Extract the (x, y) coordinate from the center of the cell holding the provided text.  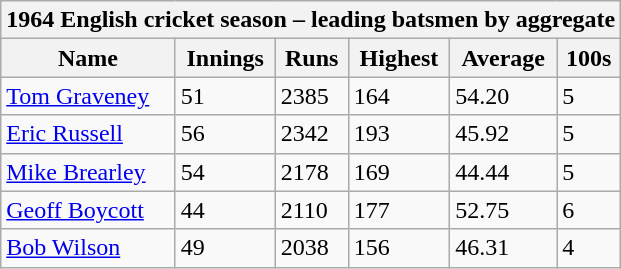
Bob Wilson (88, 248)
45.92 (504, 134)
Innings (225, 58)
1964 English cricket season – leading batsmen by aggregate (311, 20)
169 (399, 172)
49 (225, 248)
54.20 (504, 96)
193 (399, 134)
2178 (312, 172)
156 (399, 248)
Name (88, 58)
100s (589, 58)
46.31 (504, 248)
2110 (312, 210)
4 (589, 248)
Average (504, 58)
2342 (312, 134)
56 (225, 134)
Runs (312, 58)
6 (589, 210)
Eric Russell (88, 134)
44.44 (504, 172)
Geoff Boycott (88, 210)
Highest (399, 58)
44 (225, 210)
54 (225, 172)
Tom Graveney (88, 96)
Mike Brearley (88, 172)
51 (225, 96)
177 (399, 210)
2385 (312, 96)
2038 (312, 248)
52.75 (504, 210)
164 (399, 96)
